Search for the cell housing the specified text and yield its [x, y] center coordinate. 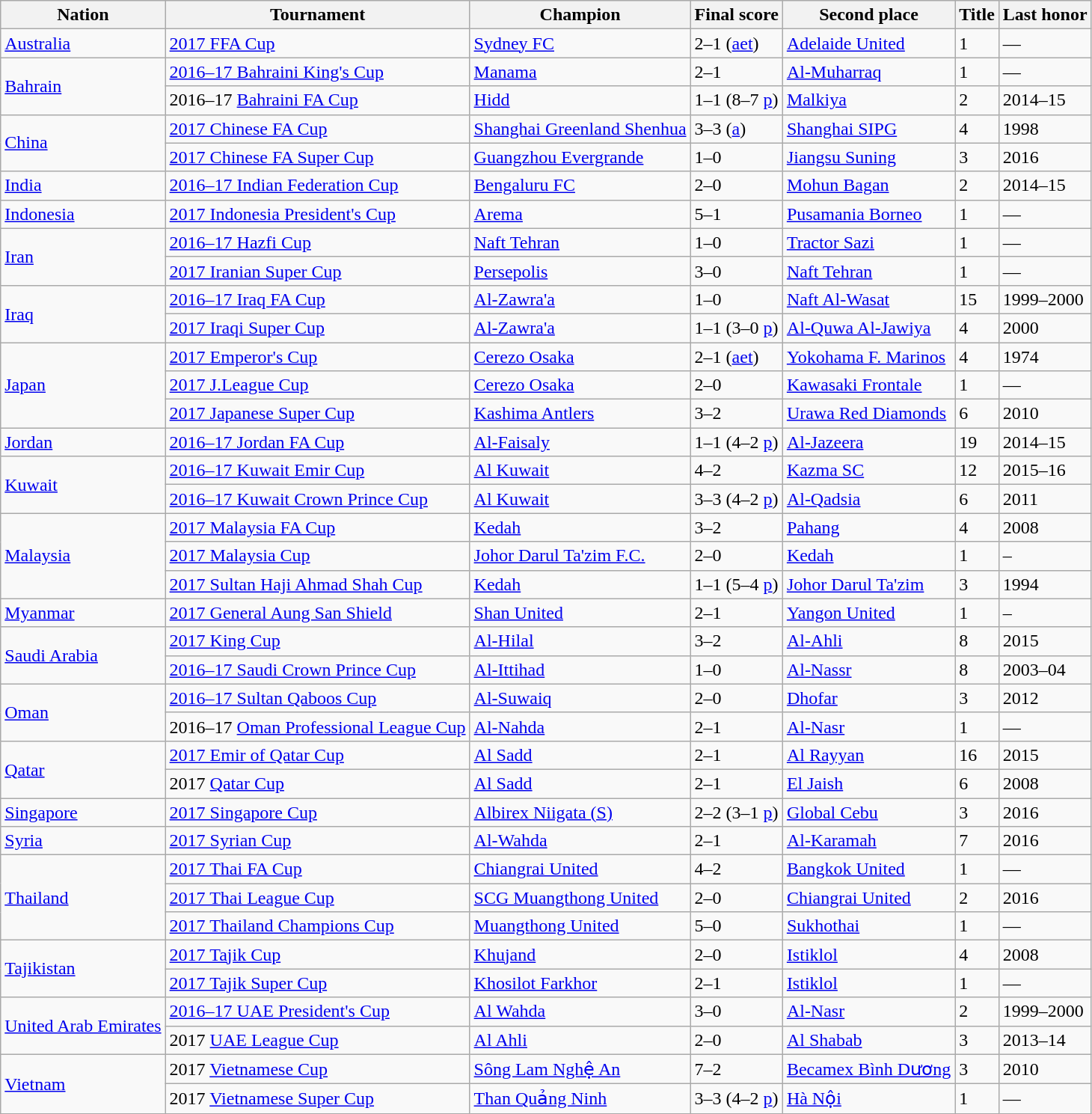
Al-Wahda [580, 841]
Arema [580, 214]
Title [977, 15]
2017 Thai League Cup [317, 898]
United Arab Emirates [83, 1026]
7 [977, 841]
Khosilot Farkhor [580, 983]
5–0 [736, 926]
Oman [83, 712]
2017 Malaysia Cup [317, 556]
2000 [1045, 328]
1–1 (5–4 p) [736, 584]
Albirex Niigata (S) [580, 812]
2016–17 Saudi Crown Prince Cup [317, 670]
Hà Nội [868, 1099]
2016–17 Bahraini King's Cup [317, 72]
Final score [736, 15]
Champion [580, 15]
2012 [1045, 698]
Becamex Bình Dương [868, 1069]
Al Wahda [580, 1012]
Guangzhou Evergrande [580, 157]
2016–17 Oman Professional League Cup [317, 726]
2017 Malaysia FA Cup [317, 527]
2016–17 Kuwait Emir Cup [317, 471]
2016–17 Jordan FA Cup [317, 442]
2017 Thailand Champions Cup [317, 926]
2015–16 [1045, 471]
Saudi Arabia [83, 655]
Kuwait [83, 485]
Iran [83, 257]
Thailand [83, 898]
Johor Darul Ta'zim [868, 584]
2017 Qatar Cup [317, 783]
Al-Ahli [868, 641]
16 [977, 755]
Al-Ittihad [580, 670]
Japan [83, 385]
Malkiya [868, 100]
Adelaide United [868, 43]
2–2 (3–1 p) [736, 812]
2017 Japanese Super Cup [317, 414]
Nation [83, 15]
Al Ahli [580, 1040]
Kazma SC [868, 471]
Bangkok United [868, 869]
Al-Hilal [580, 641]
2016–17 Kuwait Crown Prince Cup [317, 499]
Dhofar [868, 698]
12 [977, 471]
Pusamania Borneo [868, 214]
7–2 [736, 1069]
Tajikistan [83, 969]
India [83, 186]
Tournament [317, 15]
2011 [1045, 499]
Al-Nassr [868, 670]
Iraq [83, 313]
El Jaish [868, 783]
1–1 (8–7 p) [736, 100]
1–1 (4–2 p) [736, 442]
Myanmar [83, 613]
2016–17 Hazfi Cup [317, 242]
Jordan [83, 442]
3–3 (a) [736, 129]
Qatar [83, 769]
Johor Darul Ta'zim F.C. [580, 556]
Hidd [580, 100]
2017 Singapore Cup [317, 812]
Persepolis [580, 271]
2017 Chinese FA Super Cup [317, 157]
2017 Tajik Cup [317, 955]
Tractor Sazi [868, 242]
Australia [83, 43]
2003–04 [1045, 670]
2017 King Cup [317, 641]
2017 FFA Cup [317, 43]
2017 Syrian Cup [317, 841]
Al Rayyan [868, 755]
Al-Quwa Al-Jawiya [868, 328]
2016–17 UAE President's Cup [317, 1012]
15 [977, 299]
Second place [868, 15]
2017 Thai FA Cup [317, 869]
Sydney FC [580, 43]
2017 Vietnamese Cup [317, 1069]
1998 [1045, 129]
Shan United [580, 613]
Indonesia [83, 214]
Al-Muharraq [868, 72]
Muangthong United [580, 926]
Syria [83, 841]
Bahrain [83, 86]
Al-Karamah [868, 841]
Al-Suwaiq [580, 698]
Shanghai Greenland Shenhua [580, 129]
2016–17 Iraq FA Cup [317, 299]
Al Shabab [868, 1040]
Global Cebu [868, 812]
Pahang [868, 527]
1974 [1045, 357]
Sông Lam Nghệ An [580, 1069]
Last honor [1045, 15]
Manama [580, 72]
Al-Jazeera [868, 442]
China [83, 143]
2016–17 Indian Federation Cup [317, 186]
Bengaluru FC [580, 186]
Naft Al-Wasat [868, 299]
5–1 [736, 214]
Urawa Red Diamonds [868, 414]
Than Quảng Ninh [580, 1099]
Al-Nahda [580, 726]
Yokohama F. Marinos [868, 357]
2017 Iraqi Super Cup [317, 328]
2017 Sultan Haji Ahmad Shah Cup [317, 584]
2017 UAE League Cup [317, 1040]
2017 Tajik Super Cup [317, 983]
Khujand [580, 955]
2017 Indonesia President's Cup [317, 214]
Vietnam [83, 1083]
Shanghai SIPG [868, 129]
2017 J.League Cup [317, 385]
1–1 (3–0 p) [736, 328]
2017 Emir of Qatar Cup [317, 755]
19 [977, 442]
Mohun Bagan [868, 186]
2017 Emperor's Cup [317, 357]
SCG Muangthong United [580, 898]
Kawasaki Frontale [868, 385]
2016–17 Bahraini FA Cup [317, 100]
Al-Faisaly [580, 442]
Malaysia [83, 556]
2017 Vietnamese Super Cup [317, 1099]
1994 [1045, 584]
Singapore [83, 812]
Kashima Antlers [580, 414]
2017 Iranian Super Cup [317, 271]
Yangon United [868, 613]
Al-Qadsia [868, 499]
Sukhothai [868, 926]
Jiangsu Suning [868, 157]
2013–14 [1045, 1040]
2017 General Aung San Shield [317, 613]
2017 Chinese FA Cup [317, 129]
2016–17 Sultan Qaboos Cup [317, 698]
